Detect which cell encompasses the target text, then output its (X, Y) center coordinate. 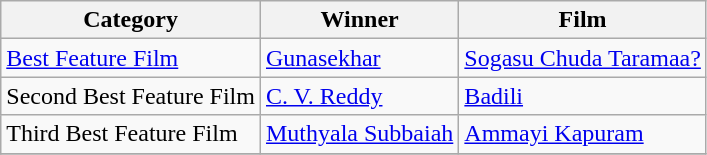
Winner (359, 20)
C. V. Reddy (359, 96)
Muthyala Subbaiah (359, 134)
Sogasu Chuda Taramaa? (583, 58)
Second Best Feature Film (131, 96)
Category (131, 20)
Third Best Feature Film (131, 134)
Film (583, 20)
Ammayi Kapuram (583, 134)
Badili (583, 96)
Gunasekhar (359, 58)
Best Feature Film (131, 58)
